Return (X, Y) of the center of cell containing provided text 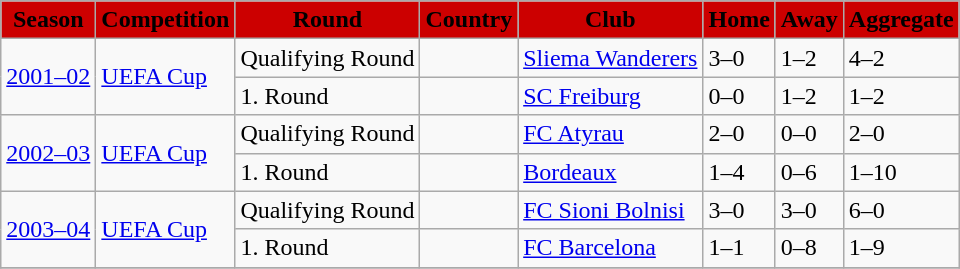
1–1 (739, 248)
Season (48, 20)
1–4 (739, 172)
FC Atyrau (610, 134)
6–0 (901, 210)
Club (610, 20)
FC Sioni Bolnisi (610, 210)
2001–02 (48, 77)
FC Barcelona (610, 248)
1–10 (901, 172)
Home (739, 20)
Aggregate (901, 20)
Round (328, 20)
Bordeaux (610, 172)
0–6 (809, 172)
Sliema Wanderers (610, 58)
1–9 (901, 248)
4–2 (901, 58)
Country (469, 20)
0–8 (809, 248)
Away (809, 20)
SC Freiburg (610, 96)
2002–03 (48, 153)
2003–04 (48, 229)
Competition (166, 20)
